From the cell containing the given text, extract its center point as (X, Y) coordinate. 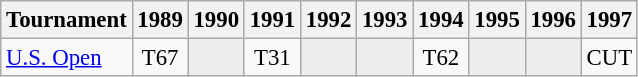
T62 (441, 58)
1989 (160, 20)
1996 (553, 20)
1994 (441, 20)
1993 (385, 20)
1991 (272, 20)
Tournament (66, 20)
1990 (216, 20)
1992 (328, 20)
1995 (497, 20)
CUT (609, 58)
T31 (272, 58)
1997 (609, 20)
T67 (160, 58)
U.S. Open (66, 58)
